Locate the cell with the specified text and output its [x, y] center coordinate. 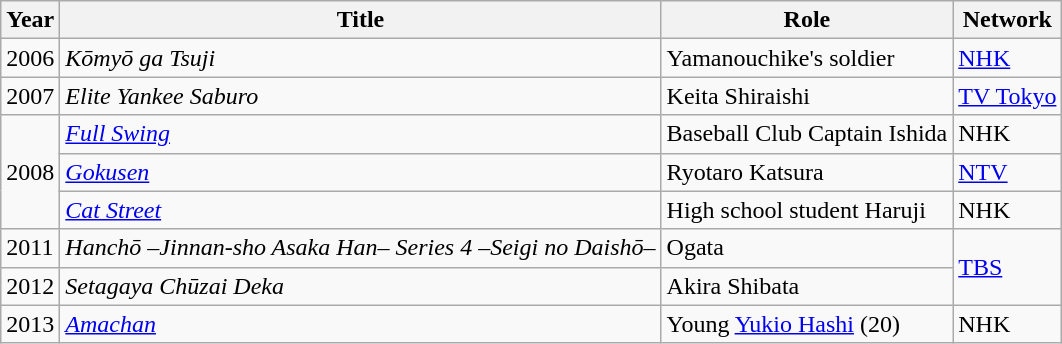
Network [1008, 20]
2007 [30, 96]
Cat Street [360, 210]
Ogata [807, 248]
Yamanouchike's soldier [807, 58]
TBS [1008, 267]
Full Swing [360, 134]
Year [30, 20]
2011 [30, 248]
2013 [30, 324]
Keita Shiraishi [807, 96]
Elite Yankee Saburo [360, 96]
High school student Haruji [807, 210]
Hanchō –Jinnan-sho Asaka Han– Series 4 –Seigi no Daishō– [360, 248]
Setagaya Chūzai Deka [360, 286]
2008 [30, 172]
Kōmyō ga Tsuji [360, 58]
Baseball Club Captain Ishida [807, 134]
2012 [30, 286]
Gokusen [360, 172]
Title [360, 20]
2006 [30, 58]
TV Tokyo [1008, 96]
NTV [1008, 172]
Ryotaro Katsura [807, 172]
Akira Shibata [807, 286]
Role [807, 20]
Young Yukio Hashi (20) [807, 324]
Amachan [360, 324]
